Locate the cell with the specified text and output its [X, Y] center coordinate. 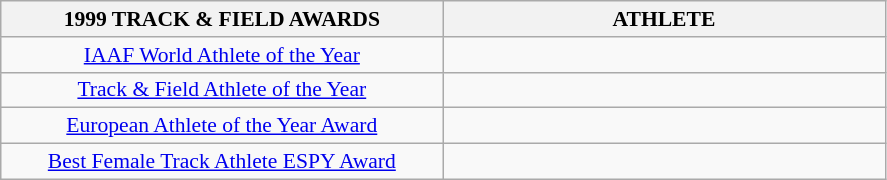
1999 TRACK & FIELD AWARDS [222, 19]
Track & Field Athlete of the Year [222, 90]
European Athlete of the Year Award [222, 126]
ATHLETE [664, 19]
Best Female Track Athlete ESPY Award [222, 162]
IAAF World Athlete of the Year [222, 55]
